Detect which cell encompasses the target text, then output its [X, Y] center coordinate. 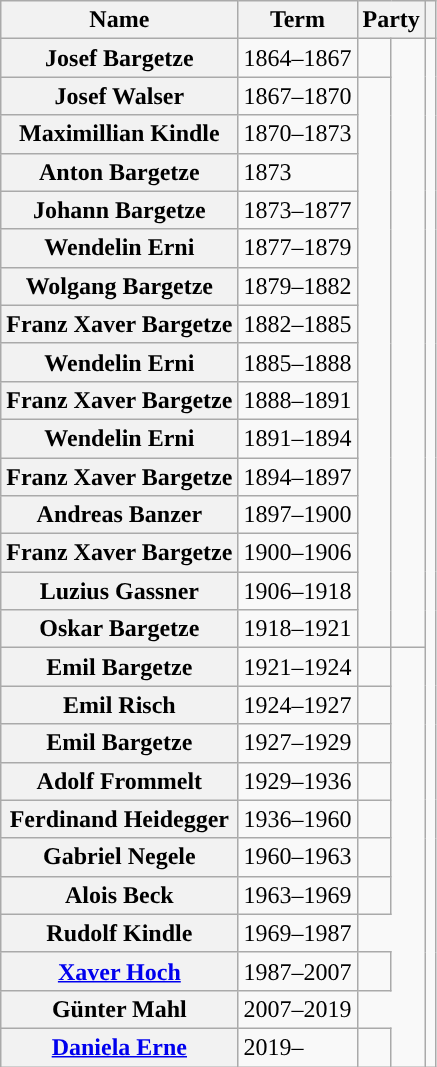
Gabriel Negele [120, 857]
Alois Beck [120, 895]
1960–1963 [298, 857]
1870–1873 [298, 134]
1900–1906 [298, 553]
Maximillian Kindle [120, 134]
1929–1936 [298, 781]
Ferdinand Heidegger [120, 819]
Wolgang Bargetze [120, 286]
1936–1960 [298, 819]
1885–1888 [298, 362]
1918–1921 [298, 629]
Oskar Bargetze [120, 629]
1888–1891 [298, 400]
2007–2019 [298, 1009]
Xaver Hoch [120, 971]
Anton Bargetze [120, 172]
1897–1900 [298, 515]
Andreas Banzer [120, 515]
Josef Bargetze [120, 58]
1873 [298, 172]
Term [298, 20]
Günter Mahl [120, 1009]
1879–1882 [298, 286]
1867–1870 [298, 96]
Josef Walser [120, 96]
1924–1927 [298, 705]
1906–1918 [298, 591]
1891–1894 [298, 438]
Luzius Gassner [120, 591]
Party [391, 20]
Name [120, 20]
Daniela Erne [120, 1047]
1921–1924 [298, 667]
Rudolf Kindle [120, 933]
1882–1885 [298, 324]
Adolf Frommelt [120, 781]
1877–1879 [298, 248]
1873–1877 [298, 210]
1894–1897 [298, 477]
1864–1867 [298, 58]
1969–1987 [298, 933]
1927–1929 [298, 743]
Johann Bargetze [120, 210]
Emil Risch [120, 705]
2019– [298, 1047]
1963–1969 [298, 895]
1987–2007 [298, 971]
